From the cell containing the given text, extract its center point as [X, Y] coordinate. 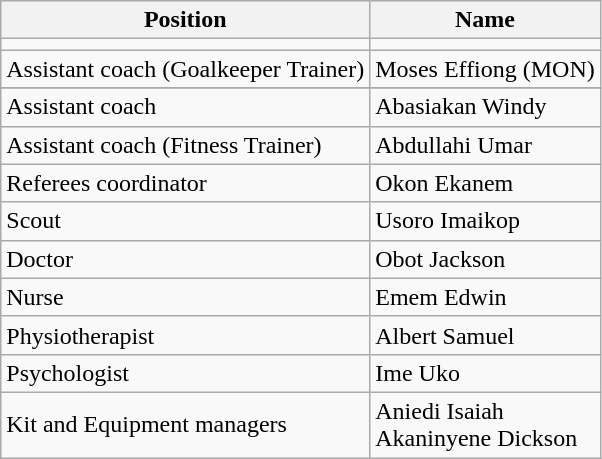
Ime Uko [486, 373]
Usoro Imaikop [486, 221]
Physiotherapist [186, 335]
Abdullahi Umar [486, 145]
Name [486, 20]
Position [186, 20]
Assistant coach [186, 107]
Okon Ekanem [486, 183]
Doctor [186, 259]
Referees coordinator [186, 183]
Kit and Equipment managers [186, 424]
Obot Jackson [486, 259]
Scout [186, 221]
Nurse [186, 297]
Aniedi Isaiah Akaninyene Dickson [486, 424]
Albert Samuel [486, 335]
Moses Effiong (MON) [486, 69]
Abasiakan Windy [486, 107]
Psychologist [186, 373]
Assistant coach (Goalkeeper Trainer) [186, 69]
Assistant coach (Fitness Trainer) [186, 145]
Emem Edwin [486, 297]
